Extract the [X, Y] coordinate from the center of the cell holding the provided text.  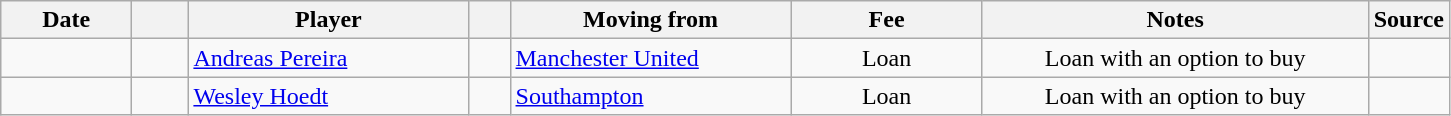
Fee [886, 20]
Andreas Pereira [328, 58]
Wesley Hoedt [328, 96]
Player [328, 20]
Manchester United [650, 58]
Notes [1175, 20]
Date [66, 20]
Source [1408, 20]
Moving from [650, 20]
Southampton [650, 96]
